Determine the [X, Y] coordinate at the center of the cell enclosing the given text.  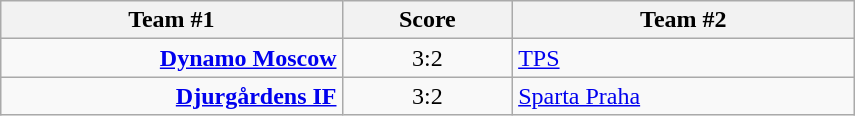
Team #2 [684, 20]
Dynamo Moscow [172, 58]
Djurgårdens IF [172, 96]
Sparta Praha [684, 96]
Score [428, 20]
TPS [684, 58]
Team #1 [172, 20]
